Identify which cell holds the provided text, then report its [x, y] central coordinate. 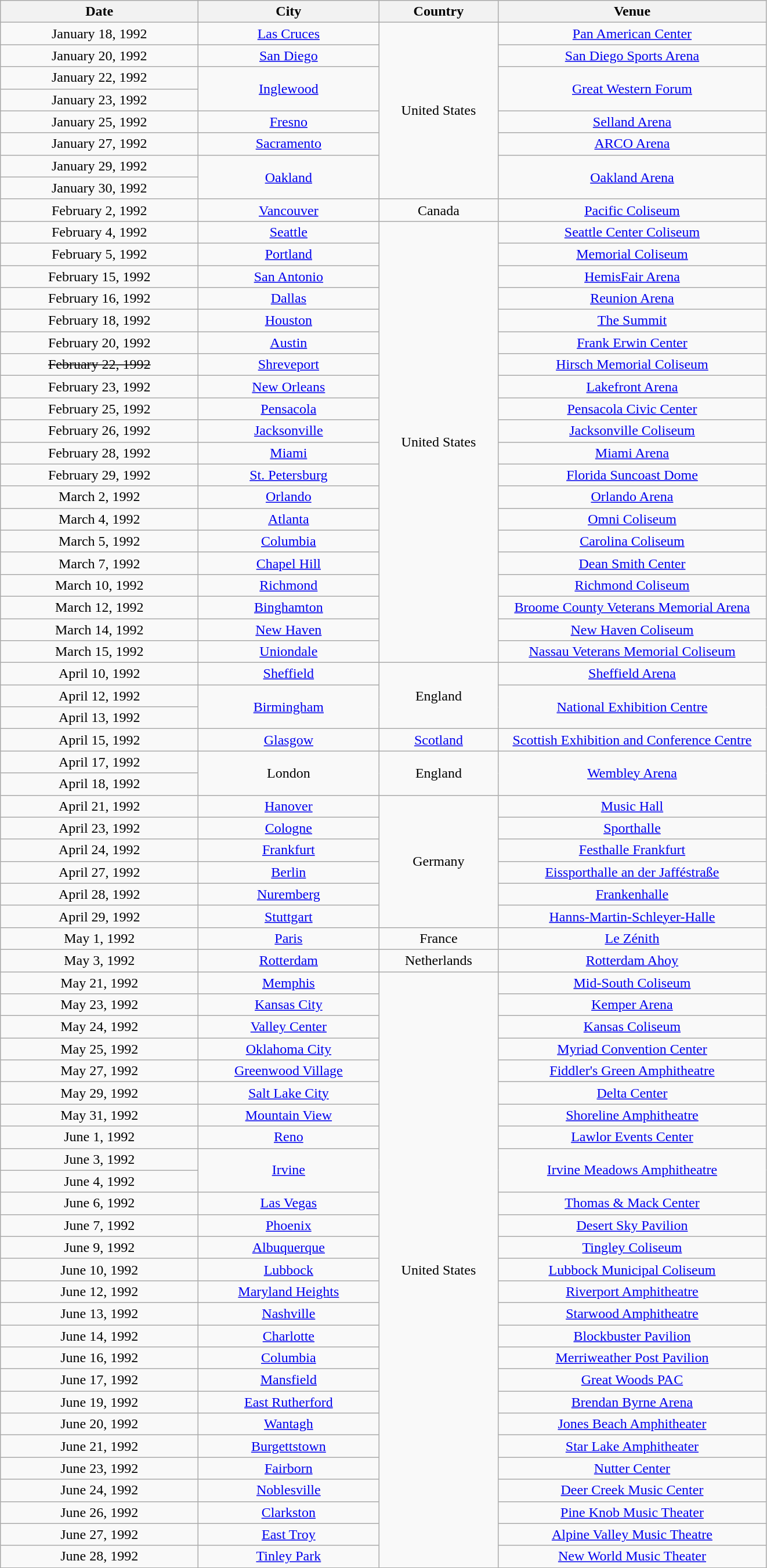
April 27, 1992 [100, 872]
Kansas City [289, 1005]
National Exhibition Centre [632, 707]
New Orleans [289, 387]
January 18, 1992 [100, 34]
Charlotte [289, 1335]
Great Western Forum [632, 89]
June 6, 1992 [100, 1203]
Nutter Center [632, 1468]
New Haven Coliseum [632, 629]
May 21, 1992 [100, 983]
Hanover [289, 806]
Glasgow [289, 740]
Oakland [289, 177]
June 10, 1992 [100, 1269]
Shreveport [289, 365]
Burgettstown [289, 1446]
Salt Lake City [289, 1093]
St. Petersburg [289, 475]
Greenwood Village [289, 1071]
May 1, 1992 [100, 938]
February 26, 1992 [100, 431]
Seattle [289, 232]
March 12, 1992 [100, 607]
Kemper Arena [632, 1005]
Nashville [289, 1313]
San Antonio [289, 277]
Tinley Park [289, 1556]
Orlando [289, 497]
Richmond Coliseum [632, 585]
Inglewood [289, 89]
February 29, 1992 [100, 475]
June 4, 1992 [100, 1181]
Scotland [439, 740]
Date [100, 12]
April 12, 1992 [100, 696]
Lubbock [289, 1269]
April 18, 1992 [100, 784]
April 23, 1992 [100, 828]
Wantagh [289, 1424]
Vancouver [289, 210]
Irvine [289, 1170]
Kansas Coliseum [632, 1027]
Stuttgart [289, 916]
Pacific Coliseum [632, 210]
Frankfurt [289, 850]
January 23, 1992 [100, 100]
Nuremberg [289, 894]
Selland Arena [632, 122]
Jacksonville Coliseum [632, 431]
May 25, 1992 [100, 1049]
Memorial Coliseum [632, 254]
February 22, 1992 [100, 365]
Festhalle Frankfurt [632, 850]
April 15, 1992 [100, 740]
Birmingham [289, 707]
Mansfield [289, 1380]
January 27, 1992 [100, 144]
Riverport Amphitheatre [632, 1291]
June 1, 1992 [100, 1137]
Frankenhalle [632, 894]
February 28, 1992 [100, 453]
June 27, 1992 [100, 1534]
Pensacola Civic Center [632, 409]
January 20, 1992 [100, 56]
April 17, 1992 [100, 762]
Star Lake Amphitheater [632, 1446]
Deer Creek Music Center [632, 1490]
Shoreline Amphitheatre [632, 1115]
City [289, 12]
Eissporthalle an der Jafféstraße [632, 872]
Hirsch Memorial Coliseum [632, 365]
Starwood Amphitheatre [632, 1313]
June 19, 1992 [100, 1402]
April 28, 1992 [100, 894]
June 20, 1992 [100, 1424]
Scottish Exhibition and Conference Centre [632, 740]
Jones Beach Amphitheater [632, 1424]
Sheffield Arena [632, 674]
Le Zénith [632, 938]
May 24, 1992 [100, 1027]
June 14, 1992 [100, 1335]
HemisFair Arena [632, 277]
San Diego [289, 56]
Paris [289, 938]
Maryland Heights [289, 1291]
Portland [289, 254]
Desert Sky Pavilion [632, 1225]
Sporthalle [632, 828]
London [289, 773]
East Rutherford [289, 1402]
Chapel Hill [289, 563]
Austin [289, 343]
Oklahoma City [289, 1049]
Great Woods PAC [632, 1380]
Oakland Arena [632, 177]
Sheffield [289, 674]
March 4, 1992 [100, 519]
Mid-South Coliseum [632, 983]
Irvine Meadows Amphitheatre [632, 1170]
Orlando Arena [632, 497]
May 3, 1992 [100, 960]
February 5, 1992 [100, 254]
ARCO Arena [632, 144]
June 3, 1992 [100, 1159]
June 26, 1992 [100, 1512]
January 29, 1992 [100, 166]
April 21, 1992 [100, 806]
February 4, 1992 [100, 232]
Tingley Coliseum [632, 1247]
Jacksonville [289, 431]
Atlanta [289, 519]
Berlin [289, 872]
June 21, 1992 [100, 1446]
Noblesville [289, 1490]
Dallas [289, 299]
New World Music Theater [632, 1556]
Pensacola [289, 409]
Canada [439, 210]
Rotterdam [289, 960]
Germany [439, 861]
Delta Center [632, 1093]
Phoenix [289, 1225]
Rotterdam Ahoy [632, 960]
Blockbuster Pavilion [632, 1335]
Florida Suncoast Dome [632, 475]
February 20, 1992 [100, 343]
May 23, 1992 [100, 1005]
Frank Erwin Center [632, 343]
June 17, 1992 [100, 1380]
June 9, 1992 [100, 1247]
Cologne [289, 828]
Netherlands [439, 960]
Lawlor Events Center [632, 1137]
May 27, 1992 [100, 1071]
Pan American Center [632, 34]
March 5, 1992 [100, 541]
March 2, 1992 [100, 497]
April 29, 1992 [100, 916]
February 23, 1992 [100, 387]
May 29, 1992 [100, 1093]
Albuquerque [289, 1247]
Nassau Veterans Memorial Coliseum [632, 652]
February 16, 1992 [100, 299]
April 13, 1992 [100, 718]
February 15, 1992 [100, 277]
Brendan Byrne Arena [632, 1402]
Seattle Center Coliseum [632, 232]
Memphis [289, 983]
January 25, 1992 [100, 122]
Lubbock Municipal Coliseum [632, 1269]
Broome County Veterans Memorial Arena [632, 607]
March 10, 1992 [100, 585]
June 16, 1992 [100, 1358]
June 7, 1992 [100, 1225]
March 7, 1992 [100, 563]
Miami [289, 453]
June 23, 1992 [100, 1468]
Richmond [289, 585]
February 25, 1992 [100, 409]
Las Cruces [289, 34]
Valley Center [289, 1027]
Alpine Valley Music Theatre [632, 1534]
Fairborn [289, 1468]
May 31, 1992 [100, 1115]
Country [439, 12]
June 24, 1992 [100, 1490]
Reunion Arena [632, 299]
Carolina Coliseum [632, 541]
The Summit [632, 321]
March 15, 1992 [100, 652]
April 10, 1992 [100, 674]
Wembley Arena [632, 773]
February 2, 1992 [100, 210]
Hanns-Martin-Schleyer-Halle [632, 916]
March 14, 1992 [100, 629]
Reno [289, 1137]
Miami Arena [632, 453]
January 22, 1992 [100, 78]
Venue [632, 12]
Houston [289, 321]
New Haven [289, 629]
Dean Smith Center [632, 563]
Thomas & Mack Center [632, 1203]
February 18, 1992 [100, 321]
Sacramento [289, 144]
Myriad Convention Center [632, 1049]
June 12, 1992 [100, 1291]
Fiddler's Green Amphitheatre [632, 1071]
East Troy [289, 1534]
Mountain View [289, 1115]
Clarkston [289, 1512]
January 30, 1992 [100, 188]
San Diego Sports Arena [632, 56]
Lakefront Arena [632, 387]
Fresno [289, 122]
Omni Coliseum [632, 519]
Uniondale [289, 652]
June 28, 1992 [100, 1556]
Music Hall [632, 806]
France [439, 938]
Las Vegas [289, 1203]
Binghamton [289, 607]
Pine Knob Music Theater [632, 1512]
Merriweather Post Pavilion [632, 1358]
April 24, 1992 [100, 850]
June 13, 1992 [100, 1313]
